Output the [X, Y] coordinate of the center of the cell containing the given text.  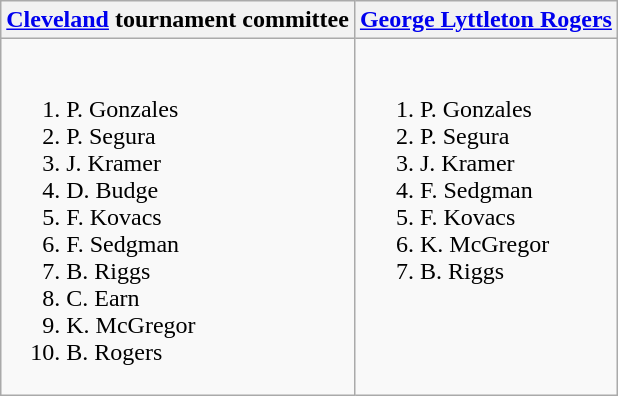
George Lyttleton Rogers [486, 20]
P. Gonzales P. Segura J. Kramer F. Sedgman F. Kovacs K. McGregor B. Riggs [486, 217]
Cleveland tournament committee [178, 20]
P. Gonzales P. Segura J. Kramer D. Budge F. Kovacs F. Sedgman B. Riggs C. Earn K. McGregor B. Rogers [178, 217]
